Detect which cell encompasses the target text, then output its [x, y] center coordinate. 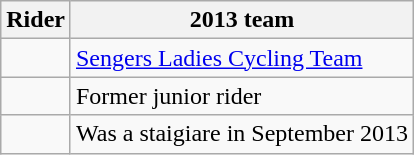
Rider [36, 20]
Former junior rider [242, 96]
Sengers Ladies Cycling Team [242, 58]
2013 team [242, 20]
Was a staigiare in September 2013 [242, 134]
